For the text-containing cell, return its midpoint in [x, y] coordinate format. 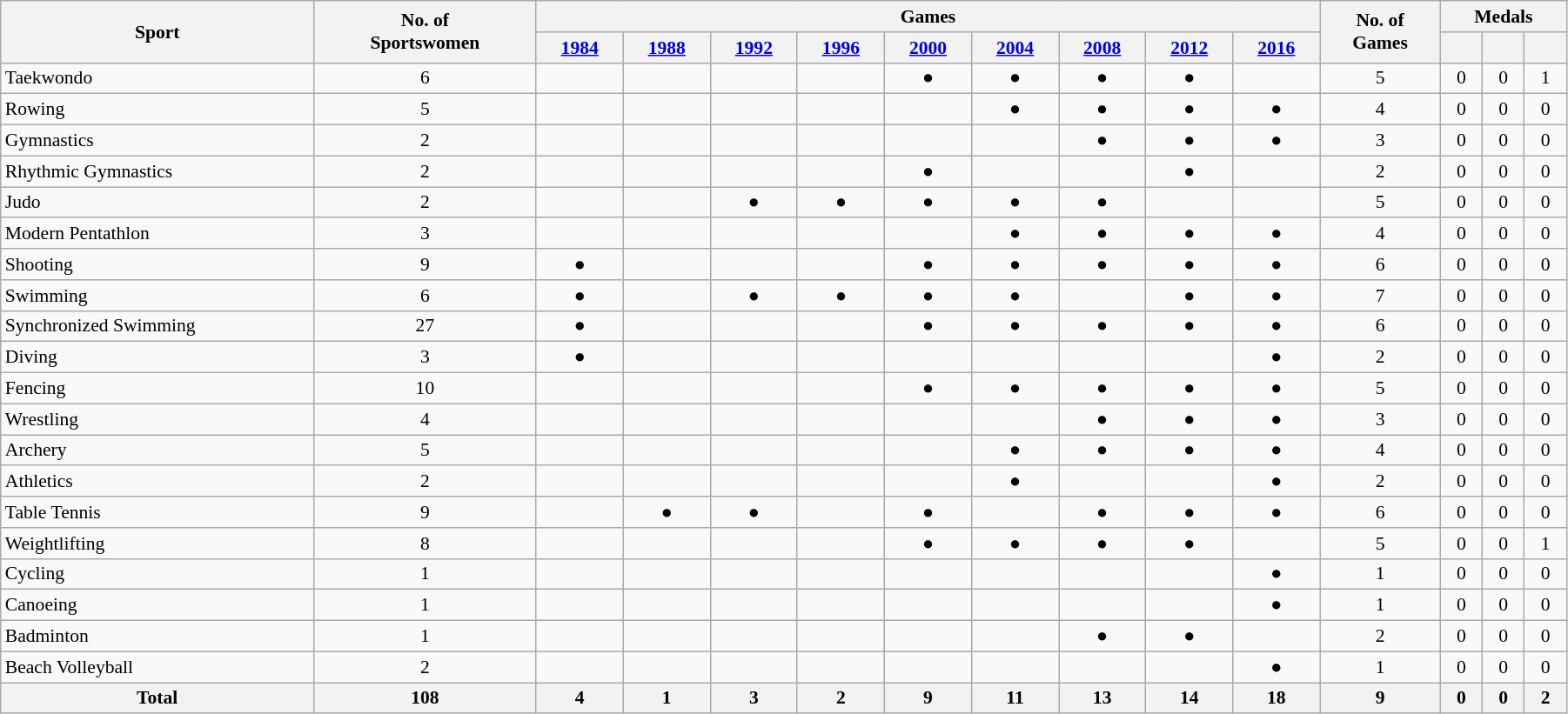
1992 [754, 48]
8 [425, 544]
7 [1380, 296]
27 [425, 326]
Archery [157, 450]
Swimming [157, 296]
Synchronized Swimming [157, 326]
No. ofGames [1380, 31]
Diving [157, 357]
Games [928, 17]
11 [1015, 698]
Rowing [157, 110]
No. ofSportswomen [425, 31]
Beach Volleyball [157, 667]
Modern Pentathlon [157, 234]
14 [1189, 698]
2000 [928, 48]
2008 [1102, 48]
Weightlifting [157, 544]
Sport [157, 31]
1996 [841, 48]
108 [425, 698]
Fencing [157, 389]
Judo [157, 203]
10 [425, 389]
18 [1277, 698]
2016 [1277, 48]
Canoeing [157, 605]
Table Tennis [157, 512]
Medals [1504, 17]
1988 [667, 48]
Total [157, 698]
Gymnastics [157, 141]
Taekwondo [157, 78]
Wrestling [157, 419]
Badminton [157, 637]
Athletics [157, 482]
Rhythmic Gymnastics [157, 171]
1984 [580, 48]
2004 [1015, 48]
2012 [1189, 48]
13 [1102, 698]
Shooting [157, 264]
Cycling [157, 574]
